From the cell containing the given text, extract its center point as (X, Y) coordinate. 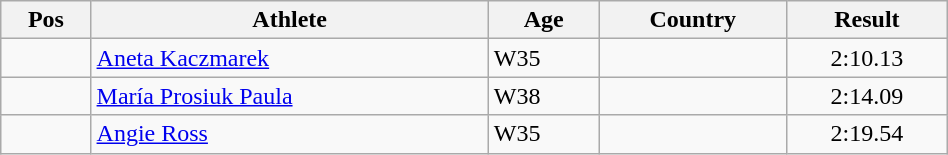
Athlete (290, 20)
Pos (46, 20)
2:14.09 (868, 96)
Angie Ross (290, 134)
W38 (544, 96)
María Prosiuk Paula (290, 96)
2:10.13 (868, 58)
Age (544, 20)
Aneta Kaczmarek (290, 58)
Result (868, 20)
2:19.54 (868, 134)
Country (693, 20)
